Detect which cell encompasses the target text, then output its (X, Y) center coordinate. 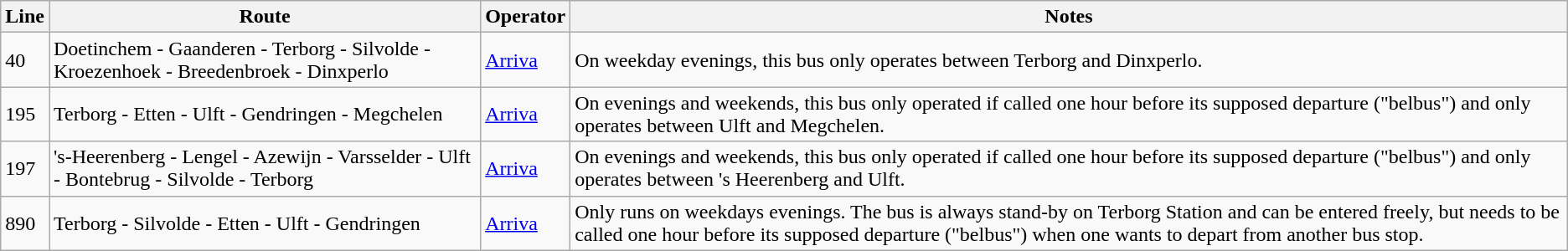
197 (25, 169)
On weekday evenings, this bus only operates between Terborg and Dinxperlo. (1069, 60)
Line (25, 17)
Terborg - Silvolde - Etten - Ulft - Gendringen (265, 223)
's-Heerenberg - Lengel - Azewijn - Varsselder - Ulft - Bontebrug - Silvolde - Terborg (265, 169)
Operator (526, 17)
Doetinchem - Gaanderen - Terborg - Silvolde - Kroezenhoek - Breedenbroek - Dinxperlo (265, 60)
Notes (1069, 17)
195 (25, 114)
890 (25, 223)
Route (265, 17)
Terborg - Etten - Ulft - Gendringen - Megchelen (265, 114)
40 (25, 60)
